Output the (x, y) coordinate of the center of the cell containing the given text.  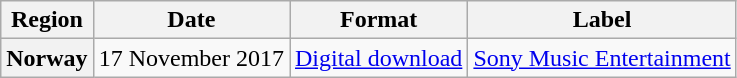
Sony Music Entertainment (602, 58)
Norway (47, 58)
17 November 2017 (191, 58)
Label (602, 20)
Region (47, 20)
Date (191, 20)
Format (379, 20)
Digital download (379, 58)
